Search for the cell housing the specified text and yield its [x, y] center coordinate. 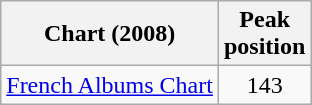
Peakposition [264, 34]
Chart (2008) [110, 34]
French Albums Chart [110, 85]
143 [264, 85]
